For the text-containing cell, return its midpoint in [X, Y] coordinate format. 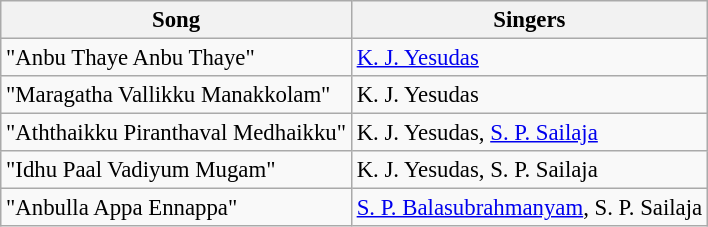
"Idhu Paal Vadiyum Mugam" [176, 170]
Singers [529, 20]
"Anbulla Appa Ennappa" [176, 208]
Song [176, 20]
"Maragatha Vallikku Manakkolam" [176, 95]
S. P. Balasubrahmanyam, S. P. Sailaja [529, 208]
"Aththaikku Piranthaval Medhaikku" [176, 133]
"Anbu Thaye Anbu Thaye" [176, 58]
